Extract the (X, Y) coordinate from the center of the cell holding the provided text.  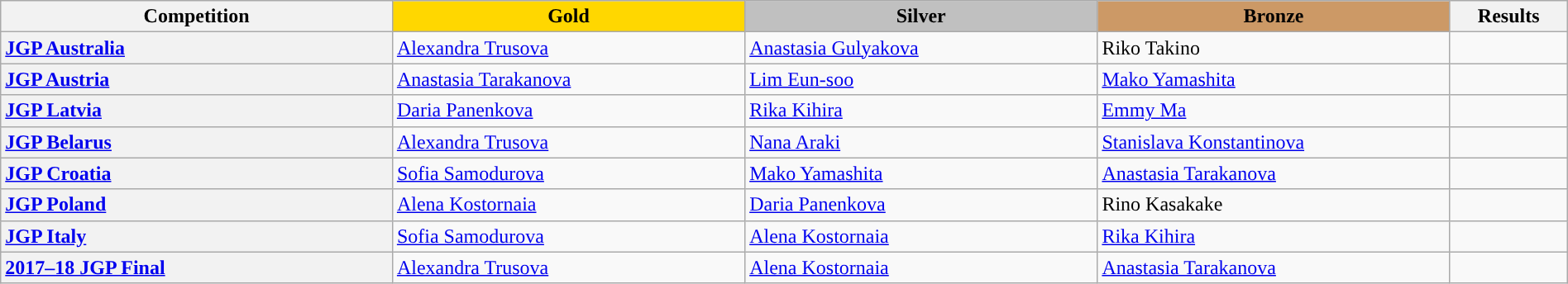
JGP Austria (197, 79)
Bronze (1274, 17)
Gold (568, 17)
Results (1508, 17)
JGP Italy (197, 236)
Emmy Ma (1274, 111)
Anastasia Gulyakova (921, 48)
Rino Kasakake (1274, 205)
JGP Australia (197, 48)
Stanislava Konstantinova (1274, 142)
JGP Latvia (197, 111)
Lim Eun-soo (921, 79)
Riko Takino (1274, 48)
JGP Croatia (197, 173)
JGP Belarus (197, 142)
JGP Poland (197, 205)
Silver (921, 17)
Nana Araki (921, 142)
2017–18 JGP Final (197, 267)
Competition (197, 17)
